Identify which cell holds the provided text, then report its [X, Y] central coordinate. 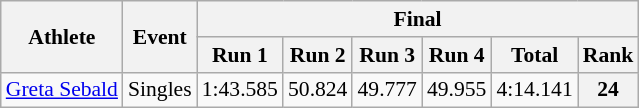
Rank [608, 55]
Total [534, 55]
Athlete [62, 36]
24 [608, 90]
Run 4 [456, 55]
49.777 [386, 90]
1:43.585 [240, 90]
Greta Sebald [62, 90]
50.824 [318, 90]
Event [160, 36]
Singles [160, 90]
Final [418, 19]
Run 1 [240, 55]
4:14.141 [534, 90]
Run 3 [386, 55]
49.955 [456, 90]
Run 2 [318, 55]
